Scan for the cell matching the given text and deliver its (x, y) coordinate at center. 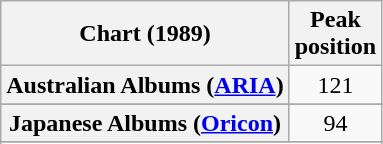
Chart (1989) (145, 34)
Australian Albums (ARIA) (145, 85)
94 (335, 123)
Japanese Albums (Oricon) (145, 123)
121 (335, 85)
Peakposition (335, 34)
